From the cell containing the given text, extract its center point as [x, y] coordinate. 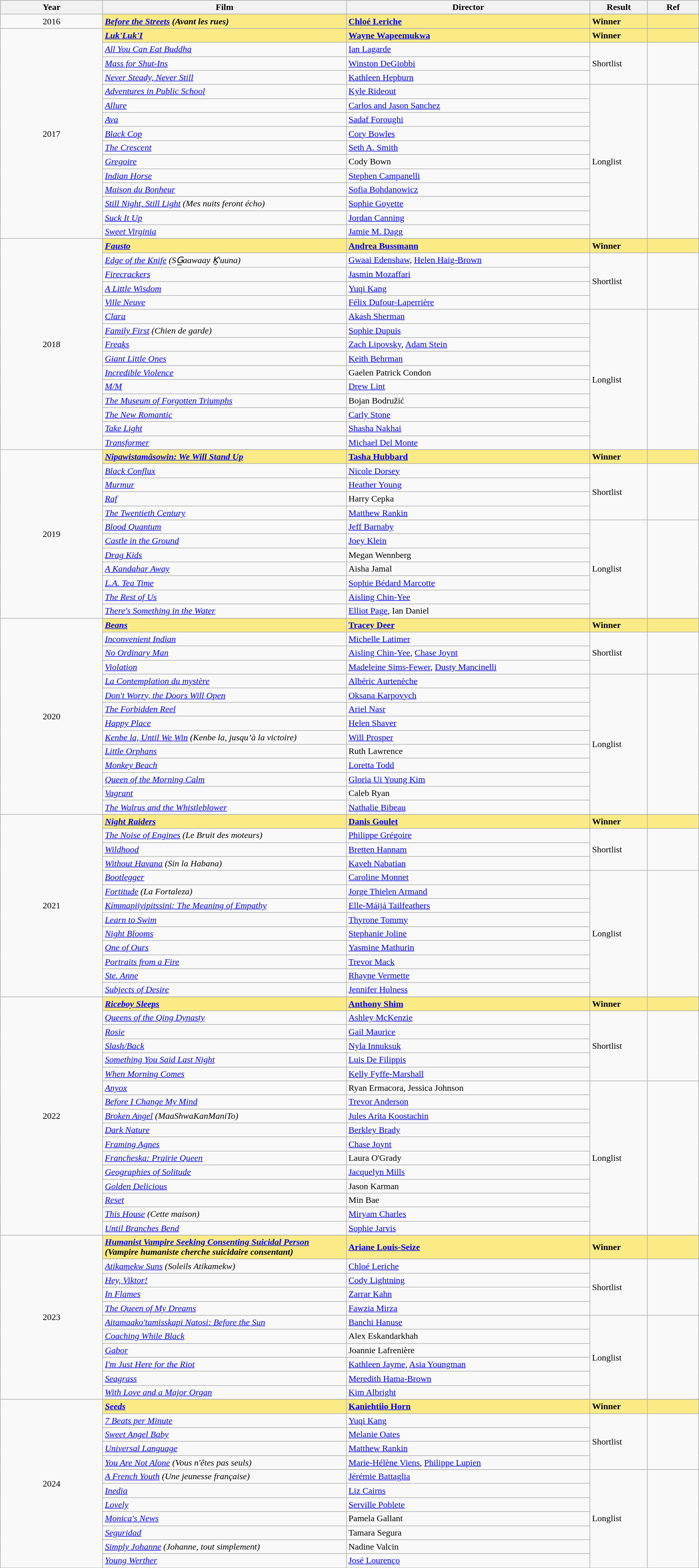
Liz Cairns [468, 1491]
Sophie Bédard Marcotte [468, 583]
The Museum of Forgotten Triumphs [225, 401]
Ste. Anne [225, 976]
Bretten Hannam [468, 849]
Marie-Hélène Viens, Philippe Lupien [468, 1463]
Aisha Jamal [468, 569]
Simply Johanne (Johanne, tout simplement) [225, 1547]
There's Something in the Water [225, 611]
Zarrar Kahn [468, 1294]
Yasmine Mathurin [468, 947]
Fawzia Mirza [468, 1308]
Wildhood [225, 849]
Albéric Aurtenèche [468, 681]
Nicole Dorsey [468, 471]
Oksana Karpovych [468, 695]
Cody Lightning [468, 1280]
Trevor Mack [468, 961]
Madeleine Sims-Fewer, Dusty Mancinelli [468, 667]
Result [619, 7]
7 Beats per Minute [225, 1421]
José Lourenço [468, 1561]
Sofia Bohdanowicz [468, 190]
Kathleen Jayme, Asia Youngman [468, 1364]
Tracey Deer [468, 625]
A Little Wisdom [225, 289]
Ruth Lawrence [468, 751]
The Rest of Us [225, 597]
Michelle Latimer [468, 639]
Joey Klein [468, 541]
Suck It Up [225, 218]
Dark Nature [225, 1130]
Until Branches Bend [225, 1228]
Vagrant [225, 793]
Zach Lipovsky, Adam Stein [468, 345]
Nyla Innuksuk [468, 1046]
Film [225, 7]
Tasha Hubbard [468, 457]
Meredith Hama-Brown [468, 1378]
Alex Eskandarkhah [468, 1336]
Wayne Wapeemukwa [468, 35]
Joannie Lafrenière [468, 1350]
Jasmin Mozaffari [468, 274]
The Noise of Engines (Le Bruit des moteurs) [225, 835]
Caroline Monnet [468, 877]
2023 [52, 1317]
Night Blooms [225, 933]
Black Cop [225, 133]
Edge of the Knife (SG̲aawaay Ḵ'uuna) [225, 260]
Ryan Ermacora, Jessica Johnson [468, 1088]
No Ordinary Man [225, 653]
Inconvenient Indian [225, 639]
The Queen of My Dreams [225, 1308]
Kenbe la, Until We Win (Kenbe la, jusqu’à la victoire) [225, 737]
Hey, Viktor! [225, 1280]
Giant Little Ones [225, 359]
All You Can Eat Buddha [225, 49]
The New Romantic [225, 415]
Geographies of Solitude [225, 1172]
Serville Poblete [468, 1505]
One of Ours [225, 947]
Universal Language [225, 1449]
Jennifer Holness [468, 990]
Indian Horse [225, 176]
Beans [225, 625]
Still Night, Still Light (Mes nuits feront écho) [225, 204]
Riceboy Sleeps [225, 1004]
Gaelen Patrick Condon [468, 373]
Gabor [225, 1350]
Drag Kids [225, 555]
Young Werther [225, 1561]
Andrea Bussmann [468, 246]
Keith Behrman [468, 359]
Something You Said Last Night [225, 1060]
Ashley McKenzie [468, 1018]
Elle-Máijá Tailfeathers [468, 905]
Portraits from a Fire [225, 961]
Broken Angel (MaaShwaKanManiTo) [225, 1116]
Kathleen Hepburn [468, 77]
Allure [225, 105]
Family First (Chien de garde) [225, 331]
A French Youth (Une jeunesse française) [225, 1477]
2022 [52, 1116]
Pamela Gallant [468, 1519]
I'm Just Here for the Riot [225, 1364]
Jeff Barnaby [468, 527]
Michael Del Monte [468, 443]
2016 [52, 21]
Before the Streets (Avant les rues) [225, 21]
Miryam Charles [468, 1214]
Happy Place [225, 723]
Never Steady, Never Still [225, 77]
Without Havana (Sin la Habana) [225, 863]
Bootlegger [225, 877]
Nathalie Bibeau [468, 807]
Firecrackers [225, 274]
Jacquelyn Mills [468, 1172]
This House (Cette maison) [225, 1214]
Stephen Campanelli [468, 176]
Jason Karman [468, 1186]
Monica's News [225, 1519]
Ref [673, 7]
Before I Change My Mind [225, 1102]
Year [52, 7]
Bojan Bodružić [468, 401]
Coaching While Black [225, 1336]
Fortitude (La Fortaleza) [225, 891]
Akash Sherman [468, 317]
Ville Neuve [225, 303]
Murmur [225, 485]
Blood Quantum [225, 527]
Harry Cepka [468, 499]
Rosie [225, 1032]
Rhayne Vermette [468, 976]
Sophie Jarvis [468, 1228]
2017 [52, 133]
Thyrone Tommy [468, 919]
Trevor Anderson [468, 1102]
Jorge Thielen Armand [468, 891]
Violation [225, 667]
Kímmapiiyipitssini: The Meaning of Empathy [225, 905]
Little Orphans [225, 751]
Ariane Louis-Seize [468, 1247]
Fausto [225, 246]
A Kandahar Away [225, 569]
Banchi Hanuse [468, 1322]
Helen Shaver [468, 723]
Min Bae [468, 1200]
Golden Delicious [225, 1186]
Sweet Angel Baby [225, 1435]
2021 [52, 906]
You Are Not Alone (Vous n'êtes pas seuls) [225, 1463]
M/M [225, 387]
Mass for Shut-Ins [225, 63]
Luk'Luk'I [225, 35]
Atikamekw Suns (Soleils Atikamekw) [225, 1266]
Maison du Bonheur [225, 190]
Monkey Beach [225, 765]
Sweet Virginia [225, 232]
Shasha Nakhai [468, 429]
Cody Bown [468, 161]
Laura O'Grady [468, 1158]
Lovely [225, 1505]
Ava [225, 119]
Kaveh Nabatian [468, 863]
Sadaf Foroughi [468, 119]
Jordan Canning [468, 218]
Inedia [225, 1491]
Transformer [225, 443]
Jérémie Battaglia [468, 1477]
Loretta Todd [468, 765]
Queen of the Morning Calm [225, 779]
The Crescent [225, 147]
Stephanie Joline [468, 933]
Melanie Oates [468, 1435]
Seeds [225, 1406]
Aisling Chin-Yee [468, 597]
Carlos and Jason Sanchez [468, 105]
Gregoire [225, 161]
Ariel Nasr [468, 709]
Winston DeGiobbi [468, 63]
The Walrus and the Whistleblower [225, 807]
Clara [225, 317]
Kaniehtiio Horn [468, 1406]
Don't Worry, the Doors Will Open [225, 695]
Director [468, 7]
Sophie Dupuis [468, 331]
Elliot Page, Ian Daniel [468, 611]
Learn to Swim [225, 919]
Cory Bowles [468, 133]
The Twentieth Century [225, 513]
Adventures in Public School [225, 91]
Danis Goulet [468, 821]
2018 [52, 344]
Kim Albright [468, 1392]
Jules Arita Koostachin [468, 1116]
Gwaai Edenshaw, Helen Haig-Brown [468, 260]
Caleb Ryan [468, 793]
Kelly Fyffe-Marshall [468, 1074]
Gail Maurice [468, 1032]
Anthony Shim [468, 1004]
Luis De Filippis [468, 1060]
2020 [52, 716]
Berkley Brady [468, 1130]
Philippe Grégoire [468, 835]
Framing Agnes [225, 1144]
Queens of the Qing Dynasty [225, 1018]
Kyle Rideout [468, 91]
Aisling Chin-Yee, Chase Joynt [468, 653]
Nîpawistamâsowin: We Will Stand Up [225, 457]
2024 [52, 1484]
Chase Joynt [468, 1144]
Nadine Valcin [468, 1547]
Aitamaako'tamisskapi Natosi: Before the Sun [225, 1322]
Castle in the Ground [225, 541]
Black Conflux [225, 471]
2019 [52, 534]
La Contemplation du mystère [225, 681]
L.A. Tea Time [225, 583]
Raf [225, 499]
Humanist Vampire Seeking Consenting Suicidal Person (Vampire humaniste cherche suicidaire consentant) [225, 1247]
Ian Lagarde [468, 49]
Francheska: Prairie Queen [225, 1158]
Freaks [225, 345]
Seagrass [225, 1378]
Seguridad [225, 1533]
Subjects of Desire [225, 990]
Will Prosper [468, 737]
Anyox [225, 1088]
Night Raiders [225, 821]
Megan Wennberg [468, 555]
Félix Dufour-Laperrière [468, 303]
Take Light [225, 429]
Reset [225, 1200]
Carly Stone [468, 415]
Tamara Segura [468, 1533]
Jamie M. Dagg [468, 232]
Gloria Ui Young Kim [468, 779]
In Flames [225, 1294]
The Forbidden Reel [225, 709]
When Morning Comes [225, 1074]
Slash/Back [225, 1046]
Incredible Violence [225, 373]
Sophie Goyette [468, 204]
With Love and a Major Organ [225, 1392]
Heather Young [468, 485]
Drew Lint [468, 387]
Seth A. Smith [468, 147]
